Pinpoint the cell where the given text exists, returning its (x, y) midpoint coordinate. 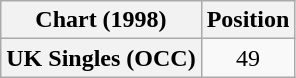
Position (248, 20)
49 (248, 58)
UK Singles (OCC) (101, 58)
Chart (1998) (101, 20)
